Return (x, y) of the center of cell containing provided text 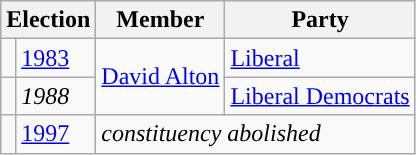
Member (160, 20)
David Alton (160, 77)
constituency abolished (256, 134)
1988 (56, 96)
Liberal (320, 58)
1997 (56, 134)
Party (320, 20)
Election (48, 20)
Liberal Democrats (320, 96)
1983 (56, 58)
